Extract the (x, y) coordinate from the center of the cell holding the provided text.  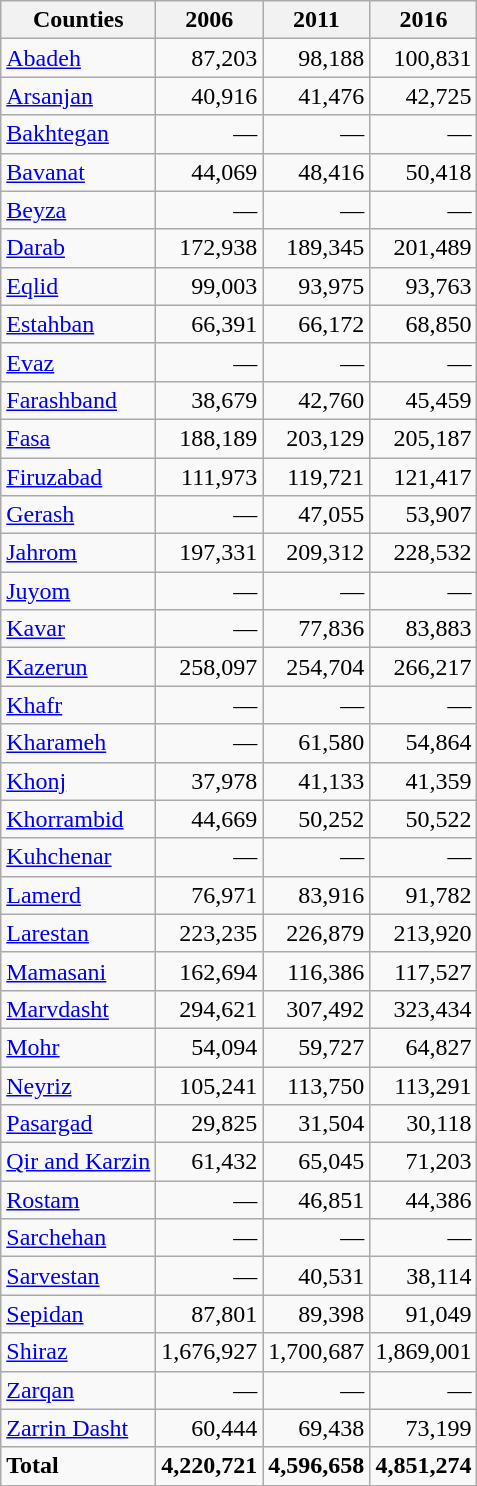
Pasargad (78, 1124)
Mohr (78, 1047)
254,704 (316, 667)
73,199 (424, 1428)
59,727 (316, 1047)
2011 (316, 20)
Lamerd (78, 895)
2006 (210, 20)
87,203 (210, 58)
66,172 (316, 324)
44,669 (210, 819)
42,725 (424, 96)
223,235 (210, 933)
Sarchehan (78, 1238)
Neyriz (78, 1085)
Sepidan (78, 1314)
Beyza (78, 210)
Firuzabad (78, 477)
76,971 (210, 895)
Marvdasht (78, 1009)
83,883 (424, 629)
Gerash (78, 515)
113,750 (316, 1085)
100,831 (424, 58)
60,444 (210, 1428)
203,129 (316, 438)
Total (78, 1466)
46,851 (316, 1200)
111,973 (210, 477)
Kazerun (78, 667)
87,801 (210, 1314)
Sarvestan (78, 1276)
44,069 (210, 172)
Bavanat (78, 172)
121,417 (424, 477)
Kuhchenar (78, 857)
Kharameh (78, 743)
50,418 (424, 172)
54,864 (424, 743)
41,476 (316, 96)
30,118 (424, 1124)
48,416 (316, 172)
213,920 (424, 933)
1,676,927 (210, 1352)
93,763 (424, 286)
29,825 (210, 1124)
Qir and Karzin (78, 1162)
Bakhtegan (78, 134)
71,203 (424, 1162)
41,133 (316, 781)
37,978 (210, 781)
Khonj (78, 781)
119,721 (316, 477)
172,938 (210, 248)
Rostam (78, 1200)
Zarqan (78, 1390)
66,391 (210, 324)
1,700,687 (316, 1352)
266,217 (424, 667)
189,345 (316, 248)
162,694 (210, 971)
226,879 (316, 933)
Jahrom (78, 553)
69,438 (316, 1428)
117,527 (424, 971)
116,386 (316, 971)
47,055 (316, 515)
Mamasani (78, 971)
38,114 (424, 1276)
113,291 (424, 1085)
4,596,658 (316, 1466)
93,975 (316, 286)
4,220,721 (210, 1466)
89,398 (316, 1314)
Darab (78, 248)
307,492 (316, 1009)
65,045 (316, 1162)
42,760 (316, 400)
91,049 (424, 1314)
197,331 (210, 553)
50,522 (424, 819)
44,386 (424, 1200)
61,580 (316, 743)
105,241 (210, 1085)
Zarrin Dasht (78, 1428)
98,188 (316, 58)
50,252 (316, 819)
Eqlid (78, 286)
99,003 (210, 286)
258,097 (210, 667)
Counties (78, 20)
Juyom (78, 591)
91,782 (424, 895)
54,094 (210, 1047)
1,869,001 (424, 1352)
45,459 (424, 400)
68,850 (424, 324)
Kavar (78, 629)
40,916 (210, 96)
61,432 (210, 1162)
Estahban (78, 324)
Abadeh (78, 58)
Fasa (78, 438)
Larestan (78, 933)
188,189 (210, 438)
40,531 (316, 1276)
209,312 (316, 553)
4,851,274 (424, 1466)
Arsanjan (78, 96)
201,489 (424, 248)
31,504 (316, 1124)
2016 (424, 20)
53,907 (424, 515)
77,836 (316, 629)
Khorrambid (78, 819)
64,827 (424, 1047)
Khafr (78, 705)
38,679 (210, 400)
Evaz (78, 362)
41,359 (424, 781)
Shiraz (78, 1352)
205,187 (424, 438)
228,532 (424, 553)
323,434 (424, 1009)
294,621 (210, 1009)
83,916 (316, 895)
Farashband (78, 400)
